Extract the [x, y] coordinate from the center of the cell holding the provided text.  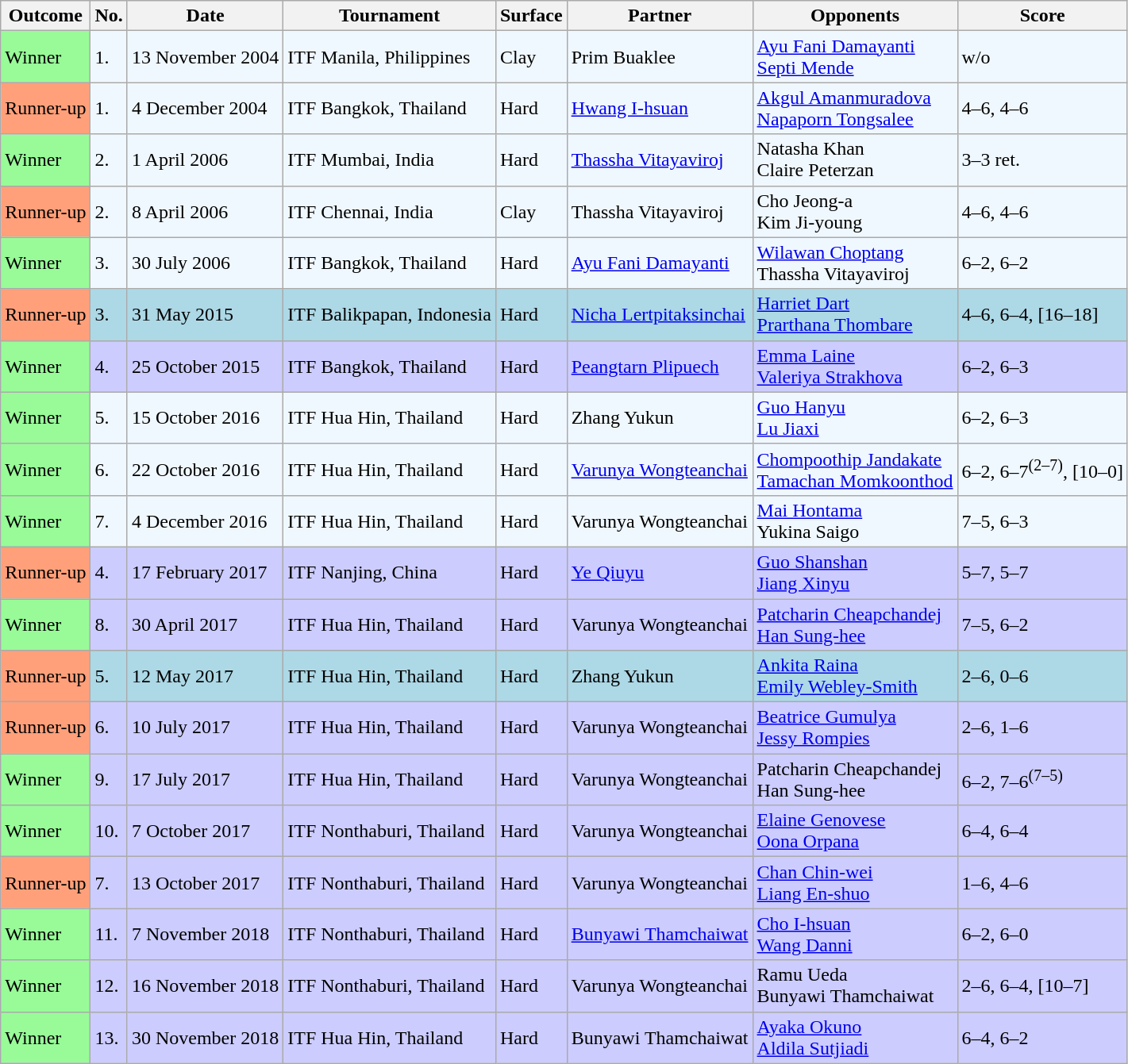
Nicha Lertpitaksinchai [660, 314]
Ayu Fani Damayanti Septi Mende [855, 57]
Mai Hontama Yukina Saigo [855, 520]
Outcome [46, 16]
2–6, 1–6 [1042, 728]
ITF Mumbai, India [390, 160]
6–2, 6–0 [1042, 935]
Hwang I-hsuan [660, 108]
30 November 2018 [205, 1038]
ITF Balikpapan, Indonesia [390, 314]
12. [109, 985]
8 April 2006 [205, 211]
13 October 2017 [205, 882]
Tournament [390, 16]
30 July 2006 [205, 263]
17 February 2017 [205, 573]
Harriet Dart Prarthana Thombare [855, 314]
5–7, 5–7 [1042, 573]
Date [205, 16]
12 May 2017 [205, 676]
Ramu Ueda Bunyawi Thamchaiwat [855, 985]
Cho Jeong-a Kim Ji-young [855, 211]
2–6, 6–4, [10–7] [1042, 985]
Wilawan Choptang Thassha Vitayaviroj [855, 263]
4 December 2004 [205, 108]
Ye Qiuyu [660, 573]
ITF Manila, Philippines [390, 57]
16 November 2018 [205, 985]
17 July 2017 [205, 779]
4 December 2016 [205, 520]
ITF Chennai, India [390, 211]
6–4, 6–2 [1042, 1038]
3–3 ret. [1042, 160]
w/o [1042, 57]
13. [109, 1038]
6–2, 6–7(2–7), [10–0] [1042, 470]
Guo Hanyu Lu Jiaxi [855, 417]
25 October 2015 [205, 367]
4–6, 6–4, [16–18] [1042, 314]
9. [109, 779]
Ayu Fani Damayanti [660, 263]
7 November 2018 [205, 935]
Ayaka Okuno Aldila Sutjiadi [855, 1038]
Chan Chin-wei Liang En-shuo [855, 882]
Emma Laine Valeriya Strakhova [855, 367]
Akgul Amanmuradova Napaporn Tongsalee [855, 108]
22 October 2016 [205, 470]
1 April 2006 [205, 160]
Partner [660, 16]
8. [109, 624]
Prim Buaklee [660, 57]
Cho I-hsuan Wang Danni [855, 935]
31 May 2015 [205, 314]
No. [109, 16]
15 October 2016 [205, 417]
ITF Nanjing, China [390, 573]
11. [109, 935]
7–5, 6–2 [1042, 624]
30 April 2017 [205, 624]
10. [109, 832]
10 July 2017 [205, 728]
7–5, 6–3 [1042, 520]
Beatrice Gumulya Jessy Rompies [855, 728]
Opponents [855, 16]
Peangtarn Plipuech [660, 367]
Score [1042, 16]
2–6, 0–6 [1042, 676]
Natasha Khan Claire Peterzan [855, 160]
Ankita Raina Emily Webley-Smith [855, 676]
Elaine Genovese Oona Orpana [855, 832]
Chompoothip Jandakate Tamachan Momkoonthod [855, 470]
7 October 2017 [205, 832]
6–4, 6–4 [1042, 832]
Guo Shanshan Jiang Xinyu [855, 573]
13 November 2004 [205, 57]
1–6, 4–6 [1042, 882]
6–2, 6–2 [1042, 263]
6–2, 7–6(7–5) [1042, 779]
Surface [531, 16]
